Search for the cell housing the specified text and yield its [X, Y] center coordinate. 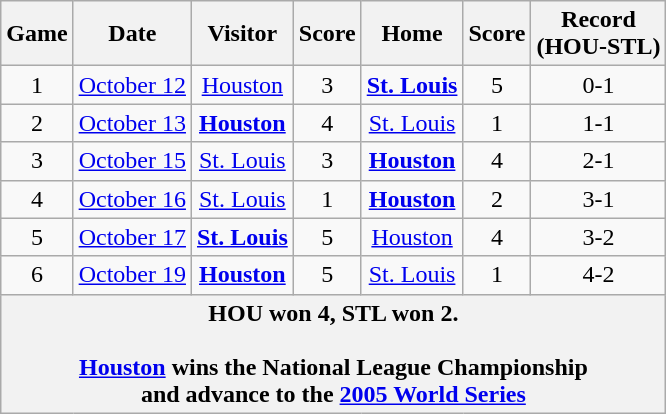
3-1 [598, 199]
October 15 [132, 161]
Record(HOU-STL) [598, 34]
HOU won 4, STL won 2.Houston wins the National League Championshipand advance to the 2005 World Series [334, 354]
Game [37, 34]
0-1 [598, 85]
October 13 [132, 123]
2-1 [598, 161]
October 19 [132, 275]
3-2 [598, 237]
4-2 [598, 275]
Home [412, 34]
Visitor [242, 34]
October 17 [132, 237]
1-1 [598, 123]
6 [37, 275]
October 12 [132, 85]
October 16 [132, 199]
Date [132, 34]
